Provide the [x, y] coordinate of the cell's center where the given text is located.  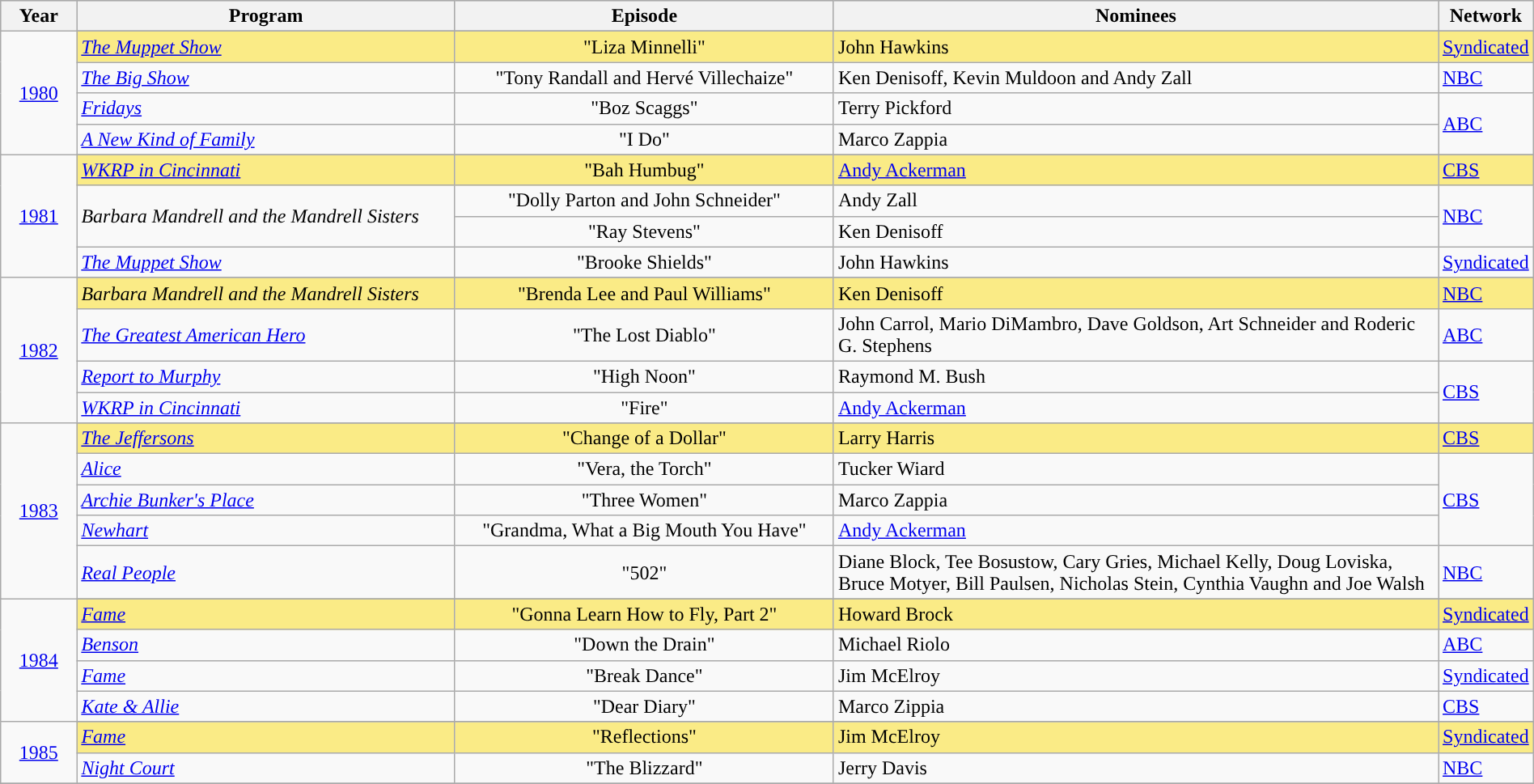
Larry Harris [1136, 439]
"I Do" [644, 139]
Alice [266, 469]
"High Noon" [644, 376]
"The Lost Diablo" [644, 335]
1983 [39, 511]
Diane Block, Tee Bosustow, Cary Gries, Michael Kelly, Doug Loviska, Bruce Motyer, Bill Paulsen, Nicholas Stein, Cynthia Vaughn and Joe Walsh [1136, 573]
"Vera, the Torch" [644, 469]
Episode [644, 16]
"Reflections" [644, 737]
"Break Dance" [644, 676]
"Tony Randall and Hervé Villechaize" [644, 78]
1984 [39, 660]
"Dolly Parton and John Schneider" [644, 201]
"Grandma, What a Big Mouth You Have" [644, 531]
1985 [39, 752]
"Liza Minnelli" [644, 47]
Terry Pickford [1136, 108]
"Change of a Dollar" [644, 439]
Newhart [266, 531]
A New Kind of Family [266, 139]
Andy Zall [1136, 201]
Real People [266, 573]
"Three Women" [644, 500]
Network [1486, 16]
Night Court [266, 768]
1980 [39, 93]
The Jeffersons [266, 439]
"The Blizzard" [644, 768]
Year [39, 16]
"Down the Drain" [644, 645]
The Big Show [266, 78]
Report to Murphy [266, 376]
Program [266, 16]
"Ray Stevens" [644, 231]
Howard Brock [1136, 614]
"Brenda Lee and Paul Williams" [644, 293]
Nominees [1136, 16]
"Dear Diary" [644, 706]
1981 [39, 216]
"Bah Humbug" [644, 170]
"Fire" [644, 407]
"Brooke Shields" [644, 262]
1982 [39, 350]
"Boz Scaggs" [644, 108]
Tucker Wiard [1136, 469]
Michael Riolo [1136, 645]
John Carrol, Mario DiMambro, Dave Goldson, Art Schneider and Roderic G. Stephens [1136, 335]
Jerry Davis [1136, 768]
Benson [266, 645]
Ken Denisoff, Kevin Muldoon and Andy Zall [1136, 78]
Fridays [266, 108]
Archie Bunker's Place [266, 500]
"Gonna Learn How to Fly, Part 2" [644, 614]
"502" [644, 573]
The Greatest American Hero [266, 335]
Kate & Allie [266, 706]
Raymond M. Bush [1136, 376]
Marco Zippia [1136, 706]
